Extract the (x, y) coordinate from the center of the cell holding the provided text.  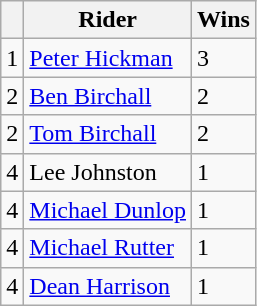
Michael Dunlop (108, 210)
Peter Hickman (108, 58)
Lee Johnston (108, 172)
Wins (224, 20)
Rider (108, 20)
Dean Harrison (108, 286)
Ben Birchall (108, 96)
Michael Rutter (108, 248)
3 (224, 58)
Tom Birchall (108, 134)
